Provide the [X, Y] coordinate of the cell's center where the given text is located.  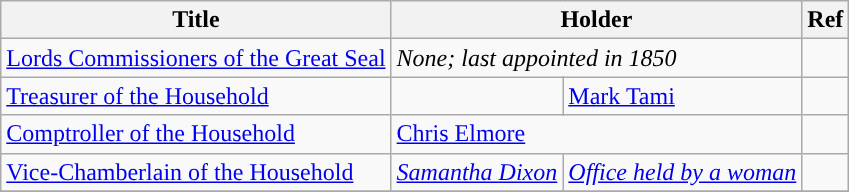
Lords Commissioners of the Great Seal [196, 58]
Mark Tami [682, 96]
Treasurer of the Household [196, 96]
Comptroller of the Household [196, 134]
Title [196, 20]
Vice-Chamberlain of the Household [196, 172]
Holder [596, 20]
Office held by a woman [682, 172]
Chris Elmore [596, 134]
None; last appointed in 1850 [596, 58]
Samantha Dixon [477, 172]
Ref [826, 20]
